From the cell containing the given text, extract its center point as (X, Y) coordinate. 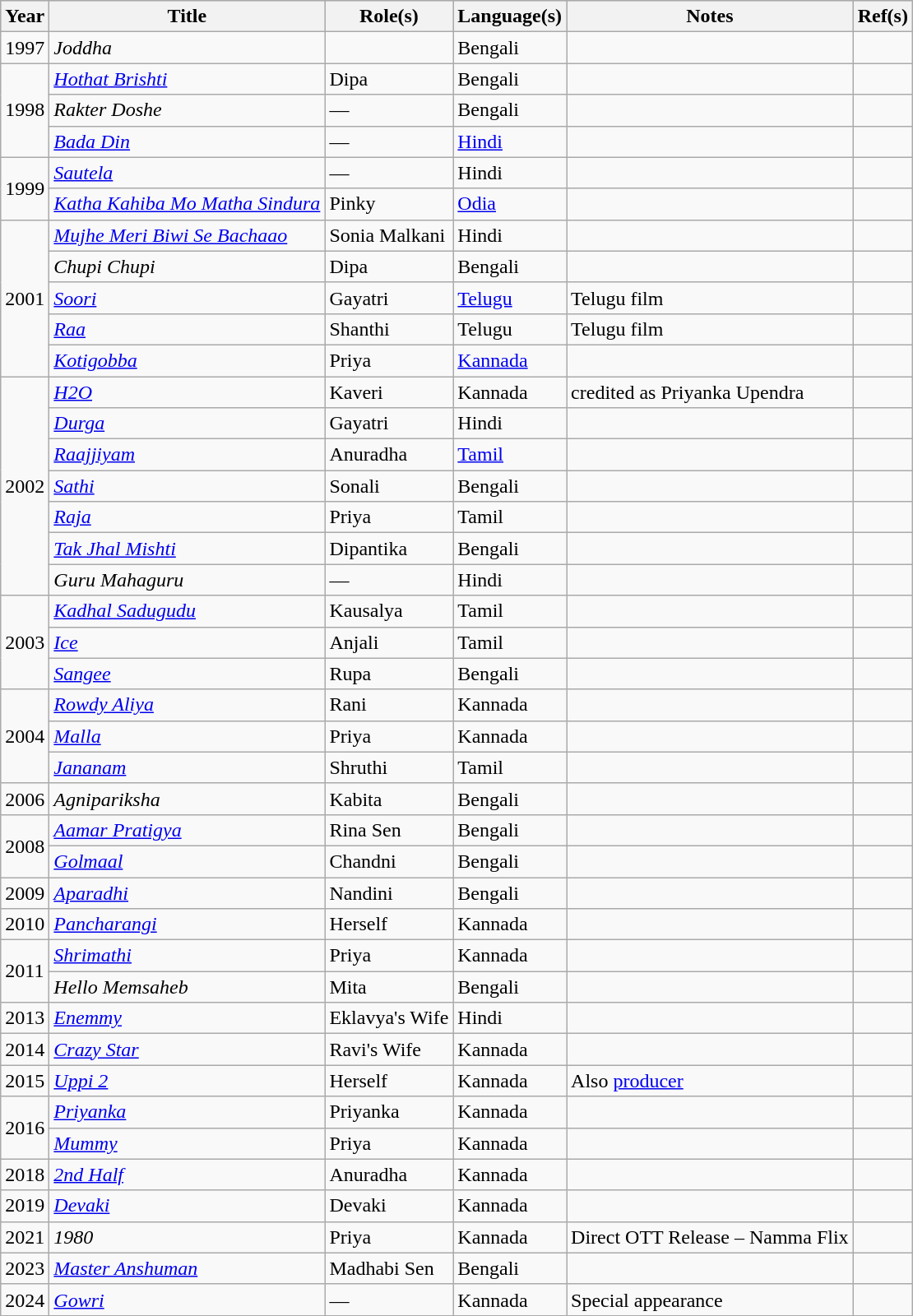
Rani (389, 705)
Gowri (188, 1300)
Crazy Star (188, 1050)
Madhabi Sen (389, 1268)
2018 (25, 1175)
Uppi 2 (188, 1081)
Hothat Brishti (188, 79)
Rina Sen (389, 830)
Master Anshuman (188, 1268)
Ref(s) (883, 16)
2001 (25, 298)
Special appearance (711, 1300)
Mummy (188, 1143)
Kadhal Sadugudu (188, 611)
Chupi Chupi (188, 266)
Rowdy Aliya (188, 705)
Title (188, 16)
Shrimathi (188, 956)
Soori (188, 298)
Dipantika (389, 549)
Kabita (389, 799)
Mujhe Meri Biwi Se Bachaao (188, 235)
Raja (188, 517)
Eklavya's Wife (389, 1018)
2016 (25, 1128)
Enemmy (188, 1018)
Mita (389, 987)
2006 (25, 799)
Pancharangi (188, 924)
Ravi's Wife (389, 1050)
Tak Jhal Mishti (188, 549)
2008 (25, 846)
2010 (25, 924)
Malla (188, 736)
Aparadhi (188, 892)
2004 (25, 736)
2013 (25, 1018)
Jananam (188, 767)
2014 (25, 1050)
Anjali (389, 642)
Ice (188, 642)
2009 (25, 892)
Sathi (188, 486)
Joddha (188, 48)
2024 (25, 1300)
1980 (188, 1237)
1997 (25, 48)
Notes (711, 16)
1999 (25, 188)
credited as Priyanka Upendra (711, 392)
2019 (25, 1206)
Golmaal (188, 861)
Language(s) (510, 16)
Role(s) (389, 16)
1998 (25, 110)
Rakter Doshe (188, 110)
Nandini (389, 892)
2nd Half (188, 1175)
Pinky (389, 204)
Kausalya (389, 611)
Direct OTT Release – Namma Flix (711, 1237)
Raajjiyam (188, 455)
Year (25, 16)
Hello Memsaheb (188, 987)
Guru Mahaguru (188, 580)
Shanthi (389, 329)
Bada Din (188, 141)
Raa (188, 329)
Odia (510, 204)
Kaveri (389, 392)
2003 (25, 642)
Agnipariksha (188, 799)
Shruthi (389, 767)
2002 (25, 486)
Also producer (711, 1081)
Rupa (389, 674)
Sangee (188, 674)
2011 (25, 971)
Sonia Malkani (389, 235)
2021 (25, 1237)
Katha Kahiba Mo Matha Sindura (188, 204)
2015 (25, 1081)
H2O (188, 392)
Kotigobba (188, 360)
Sautela (188, 173)
Durga (188, 424)
Chandni (389, 861)
Sonali (389, 486)
2023 (25, 1268)
Aamar Pratigya (188, 830)
